Determine the [x, y] coordinate at the center of the cell enclosing the given text.  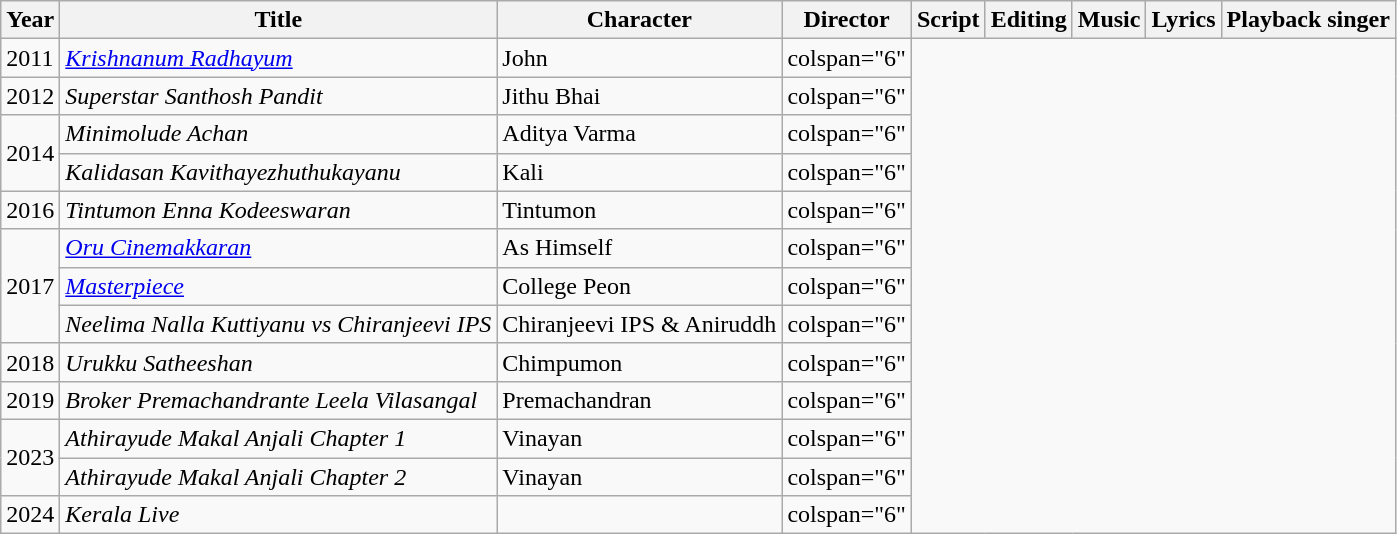
Kali [640, 172]
College Peon [640, 286]
Title [278, 20]
2011 [30, 58]
Playback singer [1308, 20]
2012 [30, 96]
2018 [30, 362]
2023 [30, 457]
Chiranjeevi IPS & Aniruddh [640, 324]
As Himself [640, 248]
Lyrics [1184, 20]
Tintumon [640, 210]
2019 [30, 400]
Chimpumon [640, 362]
Athirayude Makal Anjali Chapter 2 [278, 477]
John [640, 58]
Kalidasan Kavithayezhuthukayanu [278, 172]
Editing [1028, 20]
Kerala Live [278, 515]
Athirayude Makal Anjali Chapter 1 [278, 438]
Neelima Nalla Kuttiyanu vs Chiranjeevi IPS [278, 324]
Urukku Satheeshan [278, 362]
Superstar Santhosh Pandit [278, 96]
2014 [30, 153]
Minimolude Achan [278, 134]
2016 [30, 210]
Masterpiece [278, 286]
Music [1109, 20]
Year [30, 20]
2017 [30, 286]
2024 [30, 515]
Premachandran [640, 400]
Character [640, 20]
Broker Premachandrante Leela Vilasangal [278, 400]
Director [847, 20]
Jithu Bhai [640, 96]
Krishnanum Radhayum [278, 58]
Aditya Varma [640, 134]
Script [948, 20]
Tintumon Enna Kodeeswaran [278, 210]
Oru Cinemakkaran [278, 248]
